Return the (X, Y) coordinate for the center point of the cell that contains the specified text.  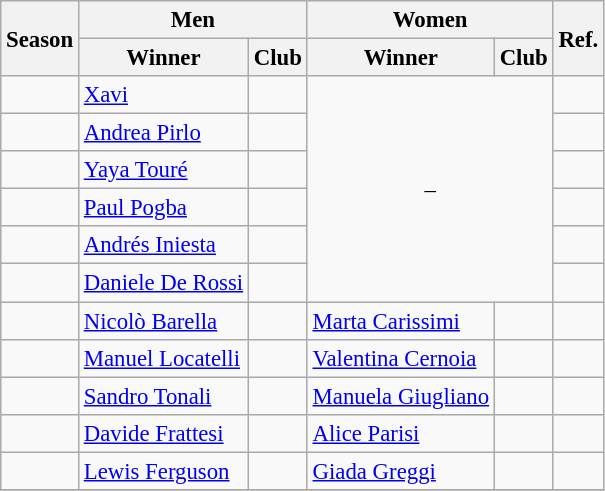
Daniele De Rossi (163, 283)
Women (430, 20)
Men (192, 20)
Xavi (163, 95)
Sandro Tonali (163, 396)
Manuela Giugliano (400, 396)
Valentina Cernoia (400, 358)
Paul Pogba (163, 208)
Alice Parisi (400, 433)
Davide Frattesi (163, 433)
Andrea Pirlo (163, 133)
Marta Carissimi (400, 321)
Giada Greggi (400, 471)
Ref. (578, 38)
Yaya Touré (163, 170)
Manuel Locatelli (163, 358)
Lewis Ferguson (163, 471)
Nicolò Barella (163, 321)
– (430, 189)
Andrés Iniesta (163, 245)
Season (40, 38)
